Identify which cell holds the provided text, then report its (X, Y) central coordinate. 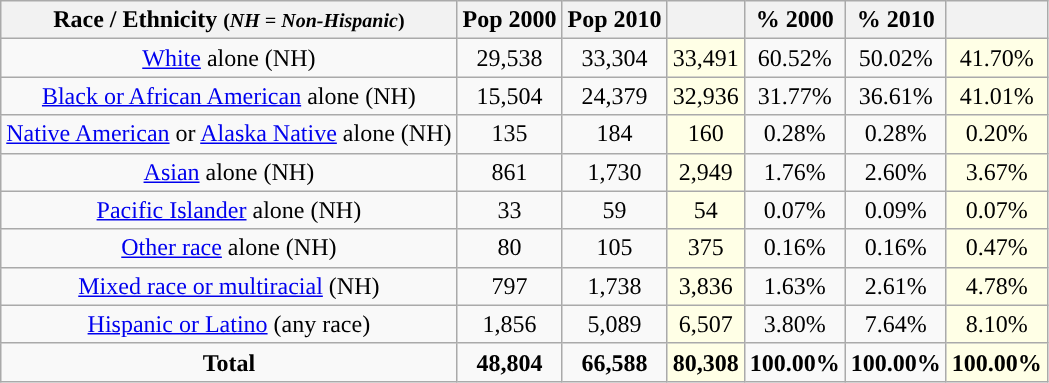
Race / Ethnicity (NH = Non-Hispanic) (229, 20)
Asian alone (NH) (229, 172)
2,949 (706, 172)
1,738 (614, 286)
3.80% (794, 324)
3,836 (706, 286)
6,507 (706, 324)
1.63% (794, 286)
59 (614, 210)
1.76% (794, 172)
Pacific Islander alone (NH) (229, 210)
41.01% (996, 96)
White alone (NH) (229, 58)
Pop 2010 (614, 20)
2.60% (896, 172)
Total (229, 362)
160 (706, 134)
Hispanic or Latino (any race) (229, 324)
105 (614, 248)
80 (510, 248)
861 (510, 172)
33 (510, 210)
5,089 (614, 324)
50.02% (896, 58)
1,730 (614, 172)
80,308 (706, 362)
Pop 2000 (510, 20)
8.10% (996, 324)
66,588 (614, 362)
1,856 (510, 324)
48,804 (510, 362)
0.47% (996, 248)
0.20% (996, 134)
29,538 (510, 58)
Mixed race or multiracial (NH) (229, 286)
0.09% (896, 210)
Native American or Alaska Native alone (NH) (229, 134)
60.52% (794, 58)
797 (510, 286)
184 (614, 134)
Other race alone (NH) (229, 248)
3.67% (996, 172)
24,379 (614, 96)
7.64% (896, 324)
4.78% (996, 286)
% 2010 (896, 20)
41.70% (996, 58)
36.61% (896, 96)
375 (706, 248)
2.61% (896, 286)
32,936 (706, 96)
54 (706, 210)
Black or African American alone (NH) (229, 96)
135 (510, 134)
% 2000 (794, 20)
15,504 (510, 96)
33,491 (706, 58)
33,304 (614, 58)
31.77% (794, 96)
